For the text-containing cell, return its midpoint in (X, Y) coordinate format. 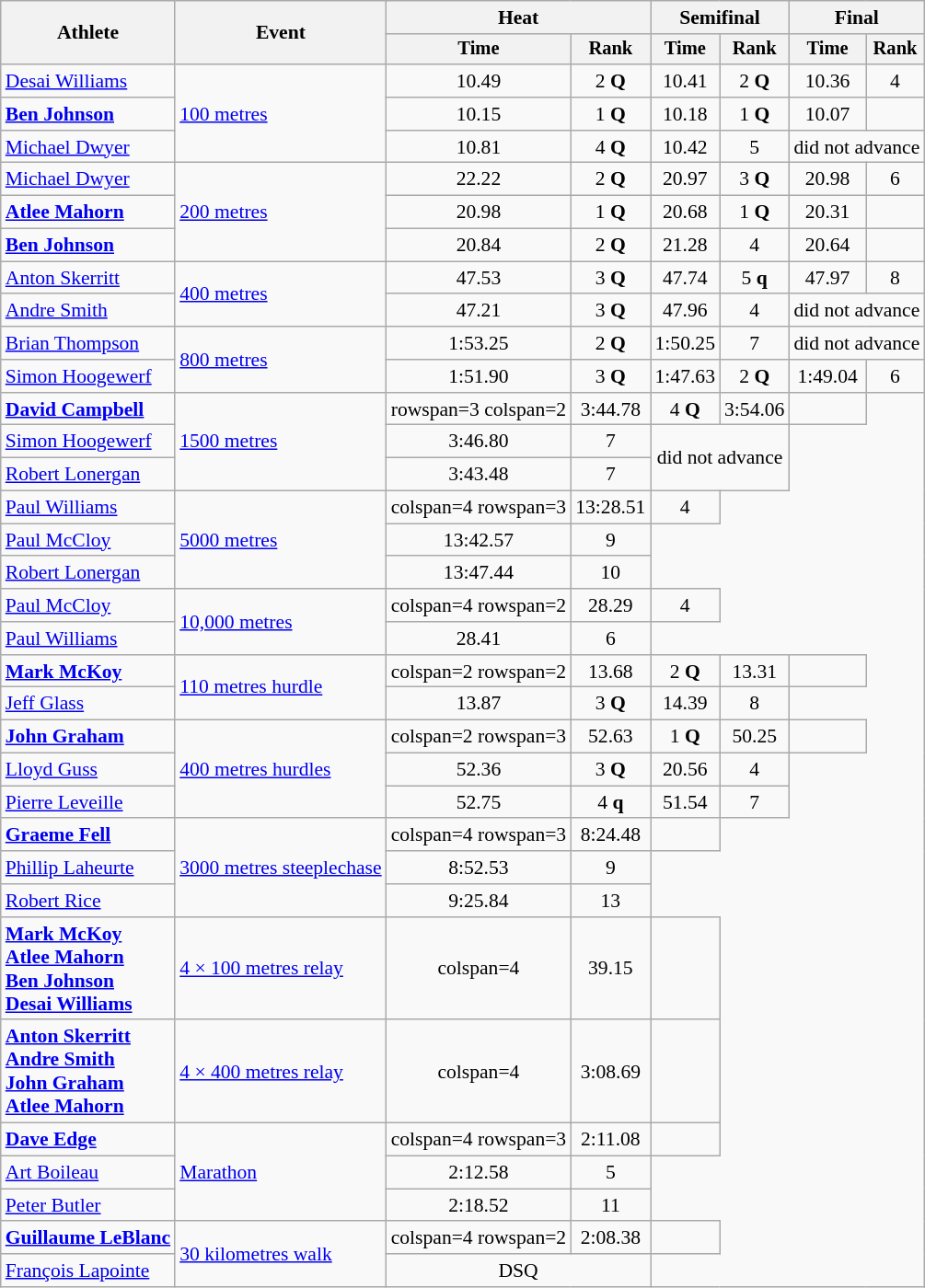
Dave Edge (88, 1140)
Lloyd Guss (88, 770)
28.29 (610, 605)
Marathon (281, 1172)
20.56 (685, 770)
DSQ (519, 1271)
3:43.48 (479, 475)
1500 metres (281, 442)
John Graham (88, 737)
13:47.44 (479, 573)
8:24.48 (610, 835)
10,000 metres (281, 622)
2:12.58 (479, 1173)
10.15 (479, 114)
20.64 (827, 246)
13.68 (610, 672)
Heat (519, 17)
2:08.38 (610, 1238)
Brian Thompson (88, 343)
20.84 (479, 246)
10.18 (685, 114)
Athlete (88, 33)
13:42.57 (479, 540)
10 (610, 573)
39.15 (610, 969)
200 metres (281, 212)
Anton SkerrittAndre SmithJohn GrahamAtlee Mahorn (88, 1072)
Guillaume LeBlanc (88, 1238)
2:11.08 (610, 1140)
François Lapointe (88, 1271)
3:44.78 (610, 409)
3:46.80 (479, 442)
400 metres hurdles (281, 769)
5000 metres (281, 541)
51.54 (685, 802)
3:08.69 (610, 1072)
47.96 (685, 311)
Final (856, 17)
9:25.84 (479, 901)
4 × 100 metres relay (281, 969)
52.75 (479, 802)
colspan=2 rowspan=3 (479, 737)
Art Boileau (88, 1173)
Robert Rice (88, 901)
Event (281, 33)
110 metres hurdle (281, 688)
13.87 (479, 704)
3:54.06 (755, 409)
Pierre Leveille (88, 802)
100 metres (281, 114)
800 metres (281, 359)
Semifinal (720, 17)
10.81 (479, 147)
3000 metres steeplechase (281, 868)
30 kilometres walk (281, 1255)
1:50.25 (685, 343)
28.41 (479, 638)
4 q (610, 802)
14.39 (685, 704)
11 (610, 1205)
50.25 (755, 737)
20.68 (685, 213)
47.21 (479, 311)
1:47.63 (685, 376)
rowspan=3 colspan=2 (479, 409)
Atlee Mahorn (88, 213)
Andre Smith (88, 311)
Anton Skerritt (88, 278)
10.07 (827, 114)
Desai Williams (88, 81)
Mark McKoyAtlee MahornBen JohnsonDesai Williams (88, 969)
13:28.51 (610, 508)
Graeme Fell (88, 835)
20.31 (827, 213)
47.53 (479, 278)
Phillip Laheurte (88, 868)
Mark McKoy (88, 672)
47.74 (685, 278)
colspan=2 rowspan=2 (479, 672)
10.36 (827, 81)
13 (610, 901)
5 q (755, 278)
2:18.52 (479, 1205)
David Campbell (88, 409)
52.36 (479, 770)
22.22 (479, 179)
21.28 (685, 246)
Jeff Glass (88, 704)
Peter Butler (88, 1205)
47.97 (827, 278)
1:49.04 (827, 376)
52.63 (610, 737)
1:51.90 (479, 376)
20.97 (685, 179)
4 × 400 metres relay (281, 1072)
400 metres (281, 294)
13.31 (755, 672)
10.42 (685, 147)
8:52.53 (479, 868)
10.41 (685, 81)
1:53.25 (479, 343)
10.49 (479, 81)
